Output the [X, Y] coordinate of the center of the cell containing the given text.  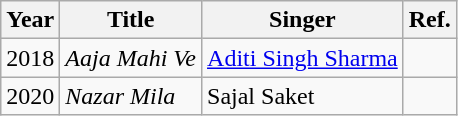
2018 [30, 58]
Sajal Saket [303, 96]
Ref. [430, 20]
Year [30, 20]
Aditi Singh Sharma [303, 58]
Title [131, 20]
2020 [30, 96]
Nazar Mila [131, 96]
Aaja Mahi Ve [131, 58]
Singer [303, 20]
